Provide the [X, Y] coordinate of the cell's center where the given text is located.  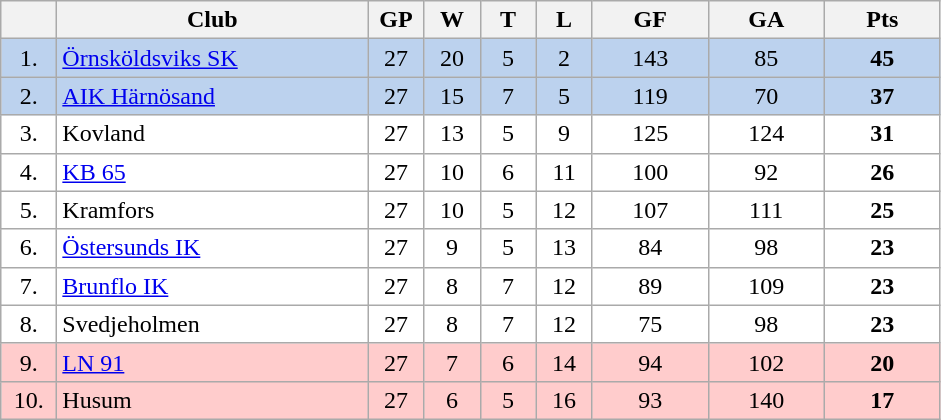
26 [882, 172]
Svedjeholmen [212, 324]
25 [882, 210]
Kramfors [212, 210]
94 [650, 362]
85 [766, 58]
Club [212, 20]
L [564, 20]
Örnsköldsviks SK [212, 58]
LN 91 [212, 362]
GP [396, 20]
89 [650, 286]
Pts [882, 20]
107 [650, 210]
AIK Härnösand [212, 96]
GF [650, 20]
111 [766, 210]
2. [29, 96]
1. [29, 58]
140 [766, 400]
143 [650, 58]
7. [29, 286]
16 [564, 400]
Husum [212, 400]
6. [29, 248]
100 [650, 172]
93 [650, 400]
5. [29, 210]
4. [29, 172]
Östersunds IK [212, 248]
3. [29, 134]
8. [29, 324]
37 [882, 96]
124 [766, 134]
125 [650, 134]
GA [766, 20]
92 [766, 172]
102 [766, 362]
2 [564, 58]
T [508, 20]
15 [452, 96]
45 [882, 58]
14 [564, 362]
KB 65 [212, 172]
75 [650, 324]
9. [29, 362]
Brunflo IK [212, 286]
84 [650, 248]
11 [564, 172]
W [452, 20]
17 [882, 400]
119 [650, 96]
31 [882, 134]
10. [29, 400]
70 [766, 96]
Kovland [212, 134]
109 [766, 286]
